Scan for the cell matching the given text and deliver its (x, y) coordinate at center. 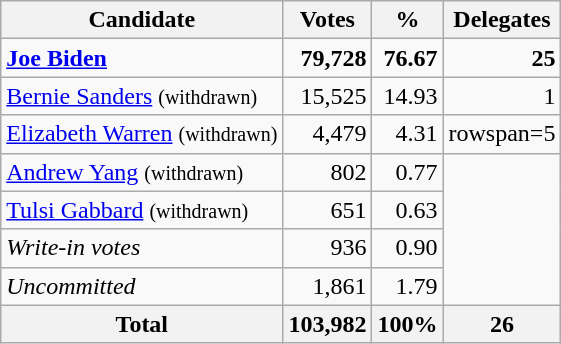
Write-in votes (142, 248)
Uncommitted (142, 286)
Total (142, 324)
4,479 (328, 134)
Tulsi Gabbard (withdrawn) (142, 210)
15,525 (328, 96)
936 (328, 248)
26 (502, 324)
79,728 (328, 58)
0.63 (408, 210)
Bernie Sanders (withdrawn) (142, 96)
Candidate (142, 20)
Joe Biden (142, 58)
651 (328, 210)
25 (502, 58)
802 (328, 172)
14.93 (408, 96)
103,982 (328, 324)
Votes (328, 20)
76.67 (408, 58)
0.77 (408, 172)
0.90 (408, 248)
100% (408, 324)
Andrew Yang (withdrawn) (142, 172)
% (408, 20)
Delegates (502, 20)
1.79 (408, 286)
1,861 (328, 286)
rowspan=5 (502, 134)
Elizabeth Warren (withdrawn) (142, 134)
4.31 (408, 134)
1 (502, 96)
